Detect which cell encompasses the target text, then output its [x, y] center coordinate. 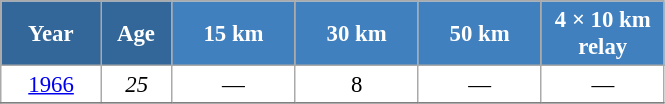
1966 [52, 85]
8 [356, 85]
15 km [234, 34]
Age [136, 34]
Year [52, 34]
30 km [356, 34]
50 km [480, 34]
4 × 10 km relay [602, 34]
25 [136, 85]
